Find where the given text appears and provide that cell's center as (x, y) coordinate. 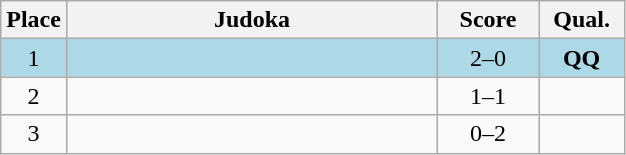
Judoka (252, 20)
QQ (582, 58)
0–2 (488, 134)
Score (488, 20)
3 (34, 134)
2–0 (488, 58)
Qual. (582, 20)
2 (34, 96)
1 (34, 58)
Place (34, 20)
1–1 (488, 96)
